Locate the cell with the specified text and output its [X, Y] center coordinate. 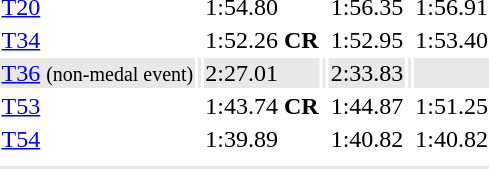
1:43.74 CR [262, 106]
T54 [98, 139]
1:40.82 [367, 139]
T36 (non-medal event) [98, 73]
T34 [98, 40]
2:33.83 [367, 73]
1:39.89 [262, 139]
1:52.95 [367, 40]
1:52.26 CR [262, 40]
1:44.87 [367, 106]
2:27.01 [262, 73]
T53 [98, 106]
